From the cell containing the given text, extract its center point as [X, Y] coordinate. 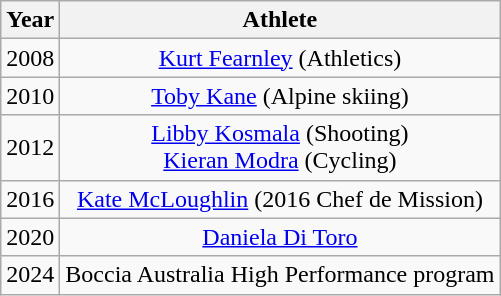
Daniela Di Toro [280, 237]
Kate McLoughlin (2016 Chef de Mission) [280, 199]
Athlete [280, 20]
Boccia Australia High Performance program [280, 275]
2012 [30, 148]
Libby Kosmala (Shooting) Kieran Modra (Cycling) [280, 148]
2016 [30, 199]
2020 [30, 237]
Kurt Fearnley (Athletics) [280, 58]
2008 [30, 58]
2010 [30, 96]
Toby Kane (Alpine skiing) [280, 96]
Year [30, 20]
2024 [30, 275]
